Find where the given text appears and provide that cell's center as [X, Y] coordinate. 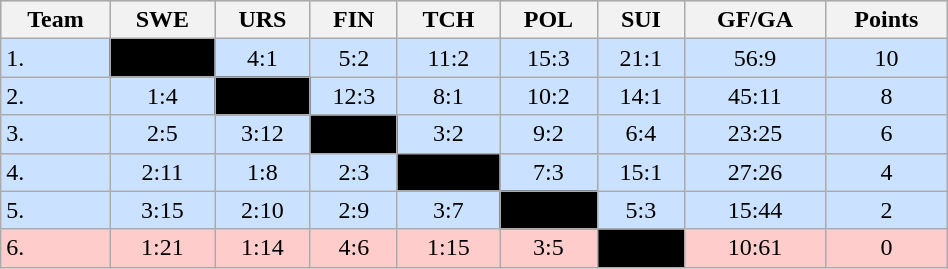
2:3 [354, 172]
5:3 [640, 210]
10:2 [549, 96]
TCH [448, 20]
2. [56, 96]
56:9 [754, 58]
5:2 [354, 58]
4:1 [263, 58]
GF/GA [754, 20]
10 [887, 58]
2:11 [162, 172]
Team [56, 20]
7:3 [549, 172]
POL [549, 20]
15:44 [754, 210]
1. [56, 58]
8:1 [448, 96]
27:26 [754, 172]
4:6 [354, 248]
6. [56, 248]
23:25 [754, 134]
9:2 [549, 134]
1:21 [162, 248]
12:3 [354, 96]
2:10 [263, 210]
5. [56, 210]
SWE [162, 20]
0 [887, 248]
4 [887, 172]
4. [56, 172]
15:1 [640, 172]
21:1 [640, 58]
15:3 [549, 58]
URS [263, 20]
45:11 [754, 96]
11:2 [448, 58]
3:5 [549, 248]
3:12 [263, 134]
10:61 [754, 248]
3:2 [448, 134]
3. [56, 134]
2:9 [354, 210]
Points [887, 20]
1:14 [263, 248]
1:8 [263, 172]
6 [887, 134]
14:1 [640, 96]
FIN [354, 20]
2 [887, 210]
1:4 [162, 96]
SUI [640, 20]
3:7 [448, 210]
2:5 [162, 134]
1:15 [448, 248]
8 [887, 96]
3:15 [162, 210]
6:4 [640, 134]
